Determine the (X, Y) coordinate at the center of the cell enclosing the given text.  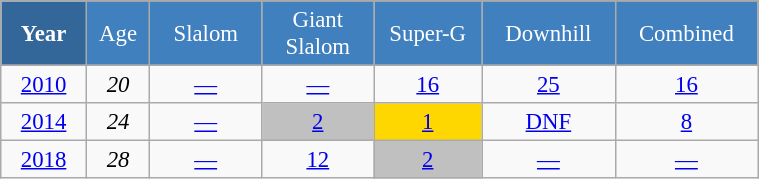
25 (549, 85)
Combined (686, 34)
8 (686, 122)
24 (118, 122)
Slalom (206, 34)
2018 (44, 160)
GiantSlalom (318, 34)
12 (318, 160)
Super-G (428, 34)
20 (118, 85)
Downhill (549, 34)
Age (118, 34)
2014 (44, 122)
28 (118, 160)
2010 (44, 85)
1 (428, 122)
Year (44, 34)
DNF (549, 122)
